Return (x, y) of the center of cell containing provided text 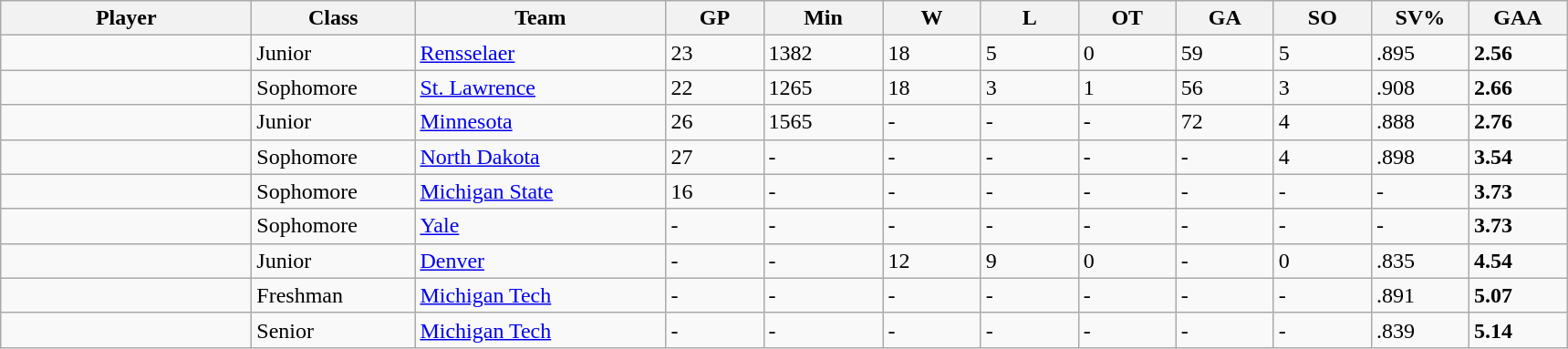
Player (126, 18)
.839 (1419, 330)
Denver (540, 261)
56 (1224, 87)
2.56 (1518, 53)
4.54 (1518, 261)
27 (715, 157)
5.14 (1518, 330)
2.66 (1518, 87)
.908 (1419, 87)
.898 (1419, 157)
Michigan State (540, 191)
1 (1127, 87)
26 (715, 122)
Class (334, 18)
1565 (823, 122)
GP (715, 18)
5.07 (1518, 295)
1265 (823, 87)
59 (1224, 53)
Freshman (334, 295)
L (1029, 18)
23 (715, 53)
.835 (1419, 261)
72 (1224, 122)
GAA (1518, 18)
SO (1323, 18)
.891 (1419, 295)
Senior (334, 330)
Rensselaer (540, 53)
W (932, 18)
SV% (1419, 18)
.895 (1419, 53)
GA (1224, 18)
3.54 (1518, 157)
.888 (1419, 122)
2.76 (1518, 122)
Team (540, 18)
12 (932, 261)
9 (1029, 261)
Minnesota (540, 122)
North Dakota (540, 157)
St. Lawrence (540, 87)
Yale (540, 226)
22 (715, 87)
1382 (823, 53)
OT (1127, 18)
16 (715, 191)
Min (823, 18)
